For the text-containing cell, return its midpoint in (X, Y) coordinate format. 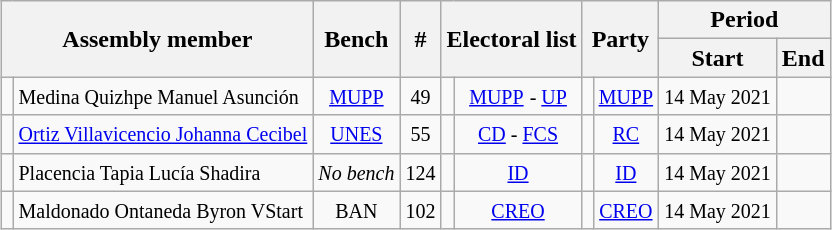
102 (420, 210)
Placencia Tapia Lucía Shadira (163, 172)
Start (718, 58)
Bench (356, 39)
Medina Quizhpe Manuel Asunción (163, 96)
55 (420, 134)
Maldonado Ontaneda Byron VStart (163, 210)
UNES (356, 134)
# (420, 39)
49 (420, 96)
RC (626, 134)
Electoral list (512, 39)
Period (744, 20)
124 (420, 172)
CD - FCS (518, 134)
Assembly member (158, 39)
MUPP - UP (518, 96)
End (803, 58)
BAN (356, 210)
Ortiz Villavicencio Johanna Cecibel (163, 134)
Party (620, 39)
No bench (356, 172)
